For the text-containing cell, return its midpoint in (x, y) coordinate format. 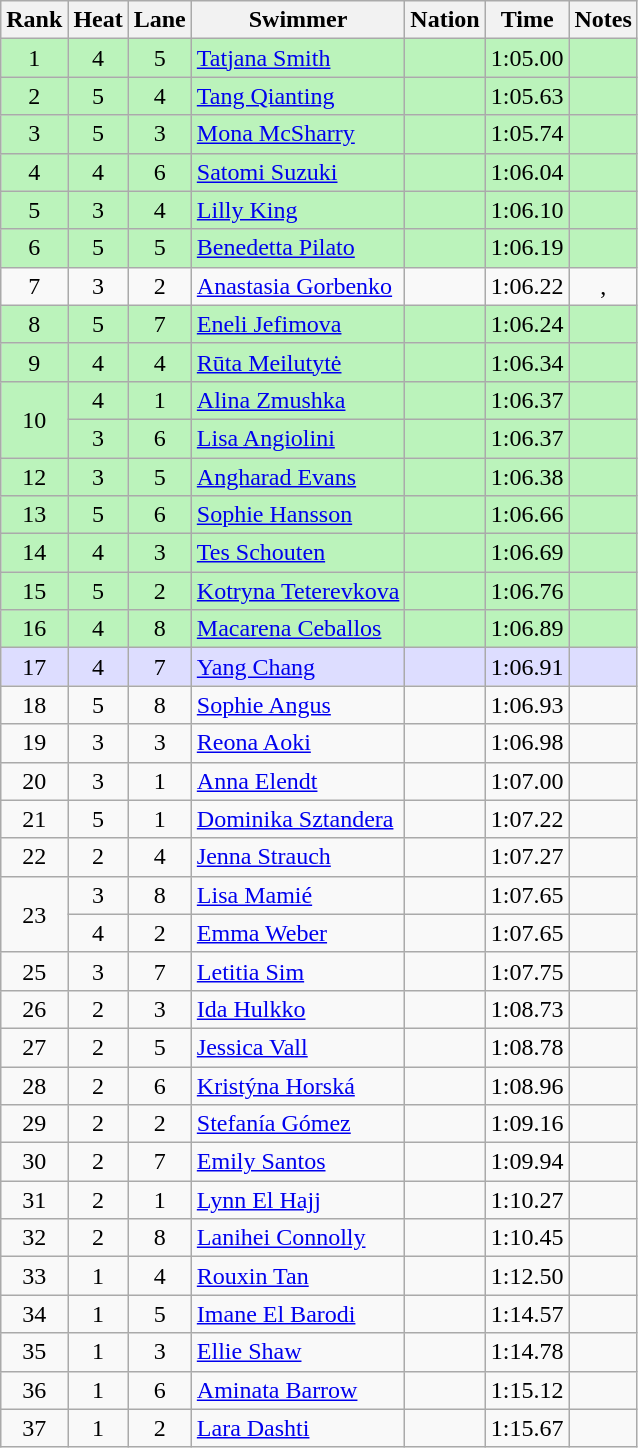
22 (34, 857)
1:06.19 (527, 248)
1:06.89 (527, 629)
Sophie Angus (298, 705)
9 (34, 362)
1:06.24 (527, 324)
Letitia Sim (298, 971)
Lisa Angiolini (298, 438)
Alina Zmushka (298, 400)
1:10.45 (527, 1238)
Tatjana Smith (298, 58)
1:06.91 (527, 667)
Time (527, 20)
32 (34, 1238)
37 (34, 1428)
1:07.27 (527, 857)
1:05.63 (527, 96)
1:09.94 (527, 1162)
16 (34, 629)
1:06.66 (527, 515)
13 (34, 515)
Tes Schouten (298, 553)
Angharad Evans (298, 477)
1:07.75 (527, 971)
Notes (603, 20)
Emma Weber (298, 933)
1:05.74 (527, 134)
1:14.57 (527, 1314)
Imane El Barodi (298, 1314)
Lilly King (298, 210)
, (603, 286)
1:12.50 (527, 1276)
Stefanía Gómez (298, 1124)
19 (34, 743)
1:08.96 (527, 1085)
Nation (445, 20)
Sophie Hansson (298, 515)
Aminata Barrow (298, 1390)
Emily Santos (298, 1162)
1:08.78 (527, 1047)
Lane (160, 20)
Ellie Shaw (298, 1352)
1:06.34 (527, 362)
Ida Hulkko (298, 1009)
1:07.00 (527, 781)
1:15.67 (527, 1428)
10 (34, 419)
Anastasia Gorbenko (298, 286)
Yang Chang (298, 667)
Rūta Meilutytė (298, 362)
Heat (98, 20)
Lara Dashti (298, 1428)
1:05.00 (527, 58)
Swimmer (298, 20)
Benedetta Pilato (298, 248)
Mona McSharry (298, 134)
18 (34, 705)
1:06.10 (527, 210)
Rank (34, 20)
Kristýna Horská (298, 1085)
1:06.69 (527, 553)
27 (34, 1047)
Jessica Vall (298, 1047)
1:06.38 (527, 477)
Reona Aoki (298, 743)
1:06.04 (527, 172)
36 (34, 1390)
33 (34, 1276)
Lanihei Connolly (298, 1238)
28 (34, 1085)
Lisa Mamié (298, 895)
1:06.98 (527, 743)
29 (34, 1124)
Rouxin Tan (298, 1276)
Anna Elendt (298, 781)
1:06.22 (527, 286)
Jenna Strauch (298, 857)
21 (34, 819)
26 (34, 1009)
17 (34, 667)
1:06.93 (527, 705)
1:08.73 (527, 1009)
14 (34, 553)
Kotryna Teterevkova (298, 591)
Lynn El Hajj (298, 1200)
20 (34, 781)
1:07.22 (527, 819)
1:14.78 (527, 1352)
12 (34, 477)
34 (34, 1314)
Dominika Sztandera (298, 819)
30 (34, 1162)
Tang Qianting (298, 96)
1:09.16 (527, 1124)
25 (34, 971)
15 (34, 591)
23 (34, 914)
Satomi Suzuki (298, 172)
1:15.12 (527, 1390)
1:06.76 (527, 591)
35 (34, 1352)
31 (34, 1200)
Eneli Jefimova (298, 324)
Macarena Ceballos (298, 629)
1:10.27 (527, 1200)
